Extract the (x, y) coordinate from the center of the cell holding the provided text.  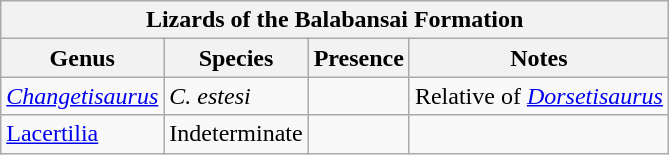
Indeterminate (236, 134)
Presence (358, 58)
Lacertilia (82, 134)
Lizards of the Balabansai Formation (335, 20)
C. estesi (236, 96)
Species (236, 58)
Changetisaurus (82, 96)
Relative of Dorsetisaurus (538, 96)
Notes (538, 58)
Genus (82, 58)
